Locate the cell with the specified text and output its [x, y] center coordinate. 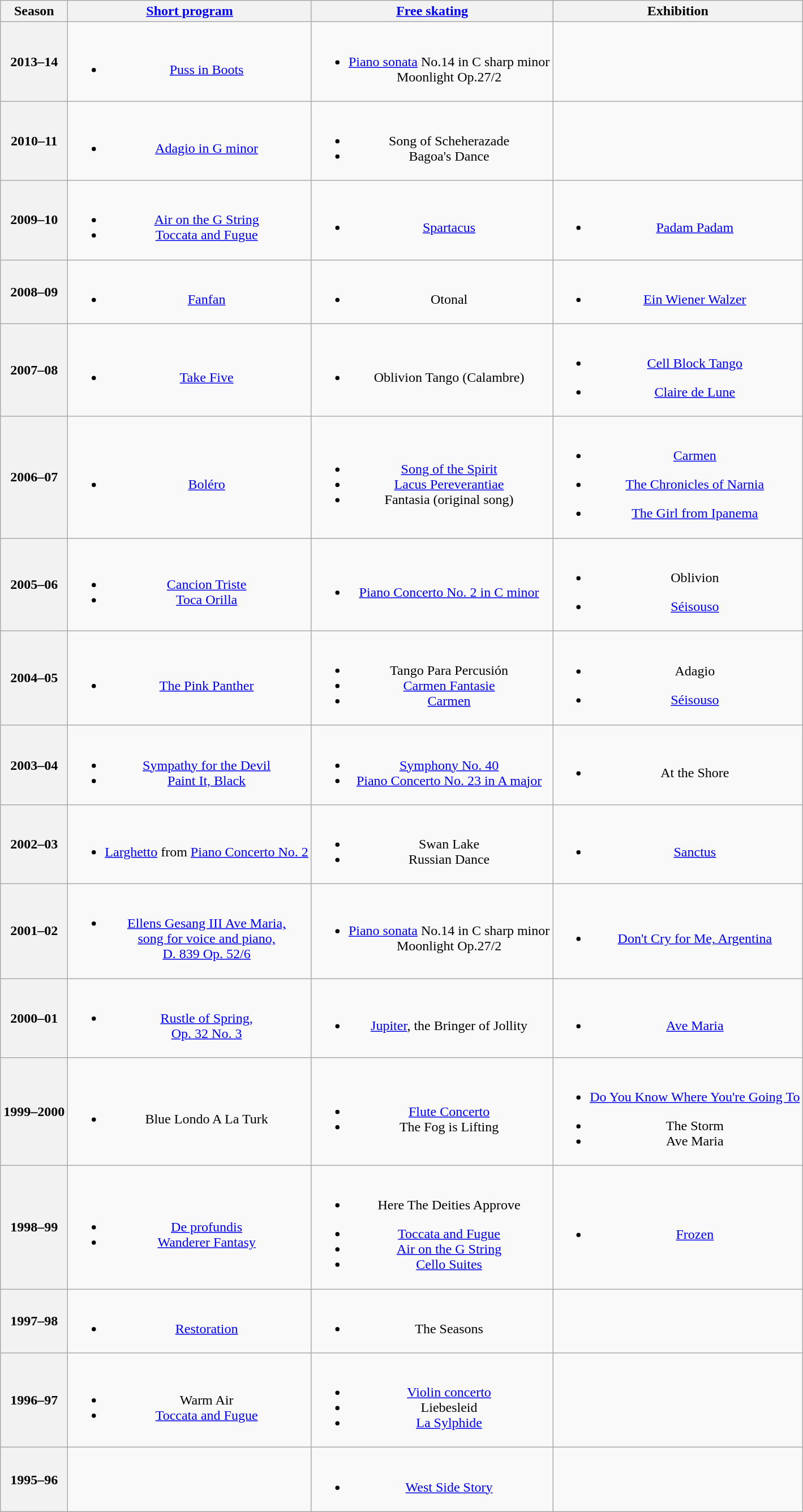
1996–97 [34, 1401]
2005–06 [34, 584]
The Seasons [432, 1321]
Restoration [190, 1321]
Padam Padam [678, 220]
Take Five [190, 370]
Free skating [432, 11]
Cell Block Tango Claire de Lune [678, 370]
2007–08 [34, 370]
Short program [190, 11]
Oblivion Tango (Calambre) [432, 370]
Blue Londo A La Turk [190, 1112]
Ellens Gesang III Ave Maria, song for voice and piano, D. 839 Op. 52/6 [190, 931]
Song of Scheherazade Bagoa's Dance [432, 141]
2001–02 [34, 931]
Warm AirToccata and Fugue [190, 1401]
Boléro [190, 477]
2003–04 [34, 765]
1999–2000 [34, 1112]
Adagio Séisouso [678, 678]
2008–09 [34, 292]
Carmen The Chronicles of Narnia The Girl from Ipanema [678, 477]
Otonal [432, 292]
Air on the G StringToccata and Fugue [190, 220]
Jupiter, the Bringer of Jollity [432, 1018]
1998–99 [34, 1227]
Exhibition [678, 11]
2013–14 [34, 62]
2006–07 [34, 477]
1997–98 [34, 1321]
West Side Story [432, 1480]
Sanctus [678, 844]
Cancion TristeToca Orilla [190, 584]
Do You Know Where You're Going To The Storm Ave Maria [678, 1112]
Tango Para Percusión Carmen Fantasie Carmen [432, 678]
Larghetto from Piano Concerto No. 2 [190, 844]
2002–03 [34, 844]
De profundisWanderer Fantasy [190, 1227]
Here The Deities Approve Toccata and FugueAir on the G StringCello Suites [432, 1227]
Fanfan [190, 292]
Violin concertoLiebesleidLa Sylphide [432, 1401]
Song of the SpiritLacus PereverantiaeFantasia (original song) [432, 477]
Rustle of Spring, Op. 32 No. 3 [190, 1018]
1995–96 [34, 1480]
2000–01 [34, 1018]
Symphony No. 40Piano Concerto No. 23 in A major [432, 765]
Ein Wiener Walzer [678, 292]
At the Shore [678, 765]
Frozen [678, 1227]
Oblivion Séisouso [678, 584]
Ave Maria [678, 1018]
2009–10 [34, 220]
Season [34, 11]
2004–05 [34, 678]
Puss in Boots [190, 62]
Sympathy for the DevilPaint It, Black [190, 765]
Swan LakeRussian Dance [432, 844]
Spartacus [432, 220]
Flute ConcertoThe Fog is Lifting [432, 1112]
Piano Concerto No. 2 in C minor [432, 584]
2010–11 [34, 141]
The Pink Panther [190, 678]
Don't Cry for Me, Argentina [678, 931]
Adagio in G minor [190, 141]
